Search for the cell housing the specified text and yield its [x, y] center coordinate. 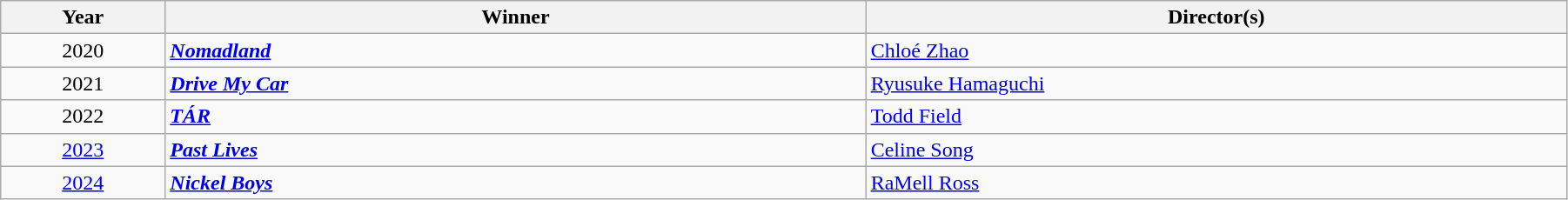
Director(s) [1216, 17]
Ryusuke Hamaguchi [1216, 83]
Past Lives [515, 150]
2020 [84, 50]
Chloé Zhao [1216, 50]
2023 [84, 150]
2021 [84, 83]
Year [84, 17]
Nickel Boys [515, 183]
2024 [84, 183]
2022 [84, 117]
TÁR [515, 117]
Winner [515, 17]
RaMell Ross [1216, 183]
Nomadland [515, 50]
Todd Field [1216, 117]
Celine Song [1216, 150]
Drive My Car [515, 83]
